Extract the [x, y] coordinate from the center of the cell holding the provided text.  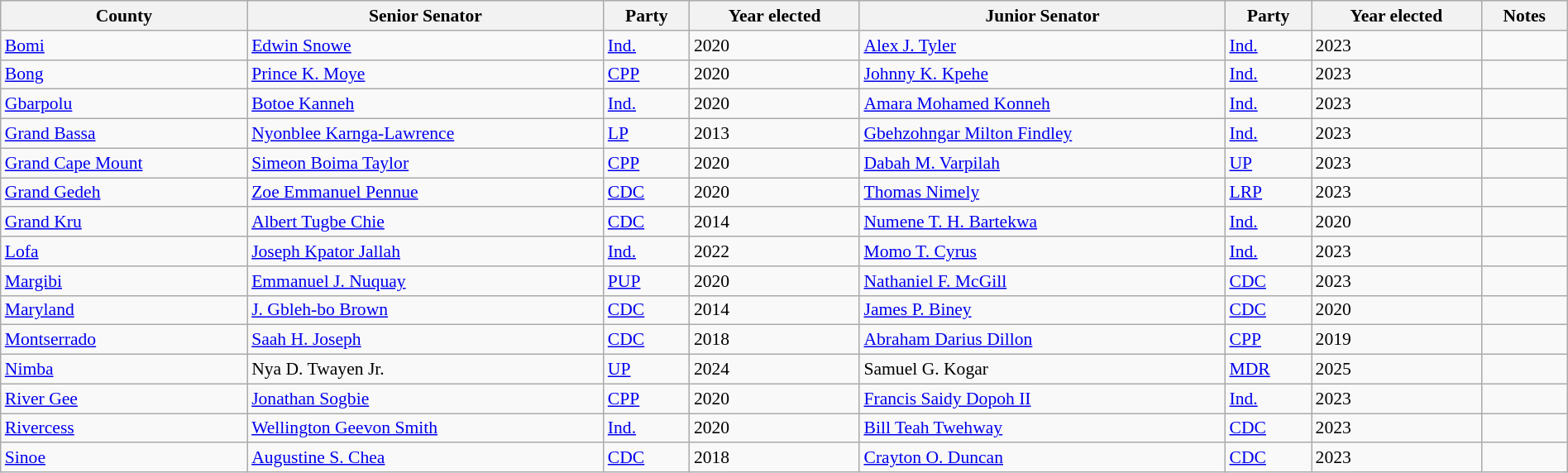
LP [647, 134]
Wellington Geevon Smith [425, 428]
Joseph Kpator Jallah [425, 251]
Gbarpolu [124, 104]
Prince K. Moye [425, 74]
Dabah M. Varpilah [1042, 163]
Jonathan Sogbie [425, 399]
LRP [1268, 193]
Nyonblee Karnga-Lawrence [425, 134]
J. Gbleh-bo Brown [425, 310]
Thomas Nimely [1042, 193]
MDR [1268, 370]
PUP [647, 281]
Abraham Darius Dillon [1042, 340]
County [124, 16]
Montserrado [124, 340]
James P. Biney [1042, 310]
Bill Teah Twehway [1042, 428]
Nimba [124, 370]
Alex J. Tyler [1042, 45]
Senior Senator [425, 16]
Numene T. H. Bartekwa [1042, 222]
Margibi [124, 281]
Zoe Emmanuel Pennue [425, 193]
Sinoe [124, 458]
2024 [775, 370]
Emmanuel J. Nuquay [425, 281]
Botoe Kanneh [425, 104]
Grand Cape Mount [124, 163]
Johnny K. Kpehe [1042, 74]
Bomi [124, 45]
Rivercess [124, 428]
River Gee [124, 399]
Saah H. Joseph [425, 340]
Augustine S. Chea [425, 458]
Bong [124, 74]
Junior Senator [1042, 16]
Albert Tugbe Chie [425, 222]
Lofa [124, 251]
2013 [775, 134]
Crayton O. Duncan [1042, 458]
Amara Mohamed Konneh [1042, 104]
Momo T. Cyrus [1042, 251]
2019 [1397, 340]
Grand Gedeh [124, 193]
Grand Kru [124, 222]
Francis Saidy Dopoh II [1042, 399]
2025 [1397, 370]
Grand Bassa [124, 134]
Nya D. Twayen Jr. [425, 370]
Maryland [124, 310]
Edwin Snowe [425, 45]
Gbehzohngar Milton Findley [1042, 134]
2022 [775, 251]
Simeon Boima Taylor [425, 163]
Nathaniel F. McGill [1042, 281]
Notes [1524, 16]
Samuel G. Kogar [1042, 370]
